Capture the cell that displays the provided text and extract its [x, y] central coordinate. 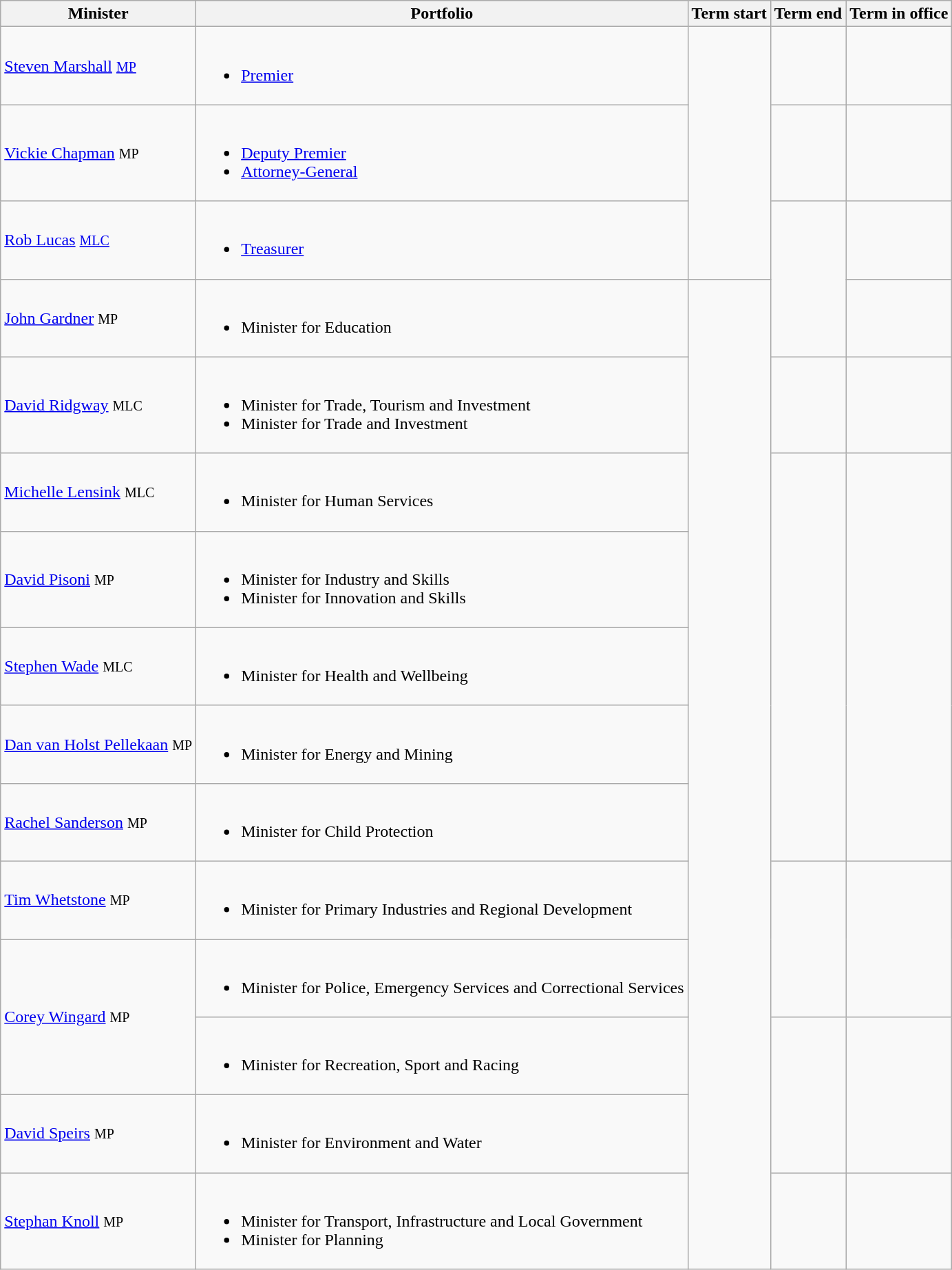
Term end [808, 14]
Tim Whetstone MP [98, 899]
Term start [729, 14]
Term in office [899, 14]
John Gardner MP [98, 318]
Minister for Primary Industries and Regional Development [442, 899]
Minister for Industry and Skills Minister for Innovation and Skills [442, 579]
Dan van Holst Pellekaan MP [98, 744]
Michelle Lensink MLC [98, 492]
Minister for Recreation, Sport and Racing [442, 1056]
Deputy PremierAttorney-General [442, 153]
Stephen Wade MLC [98, 667]
Minister for Trade, Tourism and Investment Minister for Trade and Investment [442, 405]
David Ridgway MLC [98, 405]
Rachel Sanderson MP [98, 822]
Rob Lucas MLC [98, 240]
Portfolio [442, 14]
Steven Marshall MP [98, 66]
Minister for Education [442, 318]
Minister for Health and Wellbeing [442, 667]
Vickie Chapman MP [98, 153]
Minister for Child Protection [442, 822]
Minister [98, 14]
David Speirs MP [98, 1134]
David Pisoni MP [98, 579]
Premier [442, 66]
Stephan Knoll MP [98, 1221]
Corey Wingard MP [98, 1017]
Minister for Environment and Water [442, 1134]
Minister for Energy and Mining [442, 744]
Treasurer [442, 240]
Minister for Human Services [442, 492]
Minister for Police, Emergency Services and Correctional Services [442, 978]
Minister for Transport, Infrastructure and Local GovernmentMinister for Planning [442, 1221]
